Search for the cell housing the specified text and yield its (x, y) center coordinate. 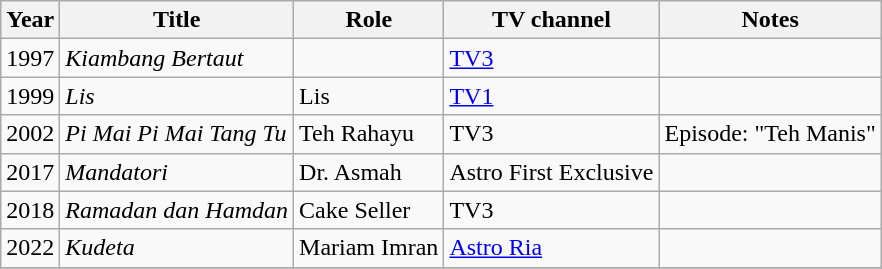
Mariam Imran (369, 248)
TV channel (552, 20)
Astro First Exclusive (552, 172)
Cake Seller (369, 210)
TV1 (552, 96)
Astro Ria (552, 248)
Role (369, 20)
1999 (30, 96)
Kudeta (177, 248)
Episode: "Teh Manis" (770, 134)
Dr. Asmah (369, 172)
1997 (30, 58)
2018 (30, 210)
Mandatori (177, 172)
Notes (770, 20)
Kiambang Bertaut (177, 58)
2022 (30, 248)
2002 (30, 134)
Teh Rahayu (369, 134)
Ramadan dan Hamdan (177, 210)
Title (177, 20)
Pi Mai Pi Mai Tang Tu (177, 134)
2017 (30, 172)
Year (30, 20)
